Return (X, Y) of the center of cell containing provided text 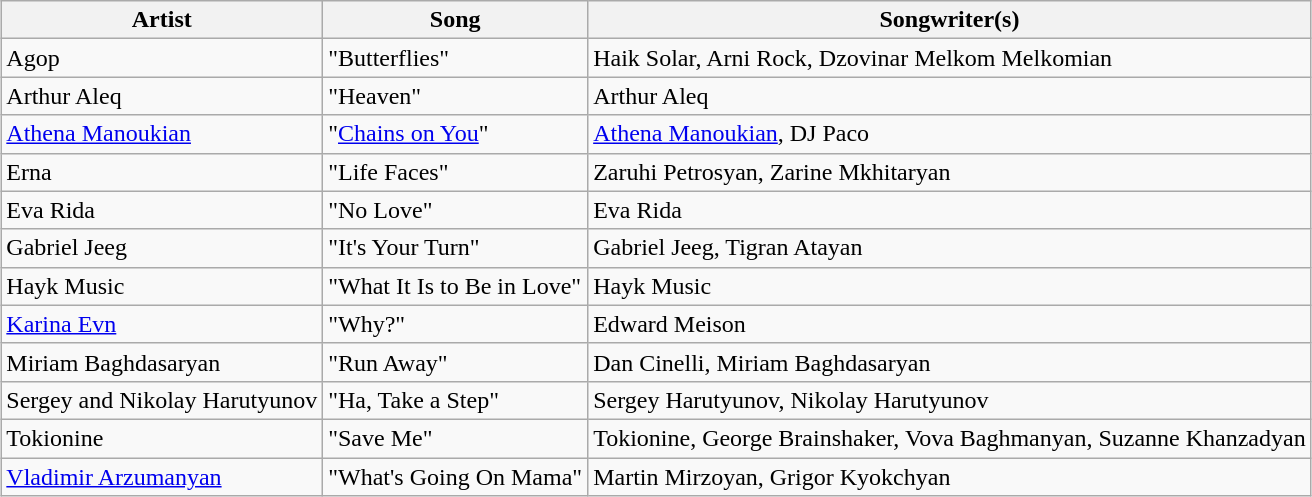
"Save Me" (456, 438)
Sergey Harutyunov, Nikolay Harutyunov (950, 400)
Gabriel Jeeg (162, 248)
Miriam Baghdasaryan (162, 362)
Edward Meison (950, 324)
Zaruhi Petrosyan, Zarine Mkhitaryan (950, 172)
Haik Solar, Arni Rock, Dzovinar Melkom Melkomian (950, 58)
Tokionine, George Brainshaker, Vova Baghmanyan, Suzanne Khanzadyan (950, 438)
"Chains on You" (456, 134)
"It's Your Turn" (456, 248)
"Life Faces" (456, 172)
Gabriel Jeeg, Tigran Atayan (950, 248)
Athena Manoukian, DJ Paco (950, 134)
Vladimir Arzumanyan (162, 477)
Artist (162, 20)
Martin Mirzoyan, Grigor Kyokchyan (950, 477)
"Heaven" (456, 96)
"What It Is to Be in Love" (456, 286)
"No Love" (456, 210)
Dan Cinelli, Miriam Baghdasaryan (950, 362)
Tokionine (162, 438)
Agop (162, 58)
Erna (162, 172)
Athena Manoukian (162, 134)
Song (456, 20)
"Ha, Take a Step" (456, 400)
"Run Away" (456, 362)
Sergey and Nikolay Harutyunov (162, 400)
"What's Going On Mama" (456, 477)
Songwriter(s) (950, 20)
"Butterflies" (456, 58)
"Why?" (456, 324)
Karina Evn (162, 324)
